Identify which cell holds the provided text, then report its (x, y) central coordinate. 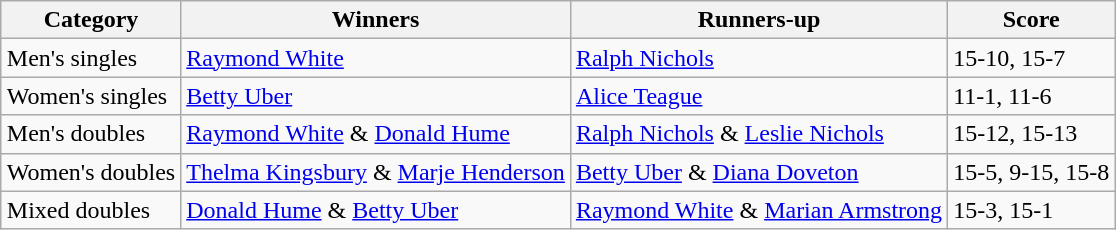
15-3, 15-1 (1032, 210)
Men's singles (90, 58)
Score (1032, 20)
Winners (376, 20)
Raymond White (376, 58)
15-10, 15-7 (1032, 58)
15-12, 15-13 (1032, 134)
15-5, 9-15, 15-8 (1032, 172)
Raymond White & Marian Armstrong (758, 210)
Thelma Kingsbury & Marje Henderson (376, 172)
Women's doubles (90, 172)
Ralph Nichols & Leslie Nichols (758, 134)
Mixed doubles (90, 210)
Betty Uber (376, 96)
Donald Hume & Betty Uber (376, 210)
11-1, 11-6 (1032, 96)
Ralph Nichols (758, 58)
Alice Teague (758, 96)
Betty Uber & Diana Doveton (758, 172)
Runners-up (758, 20)
Raymond White & Donald Hume (376, 134)
Women's singles (90, 96)
Category (90, 20)
Men's doubles (90, 134)
